Extract the (X, Y) coordinate from the center of the cell holding the provided text.  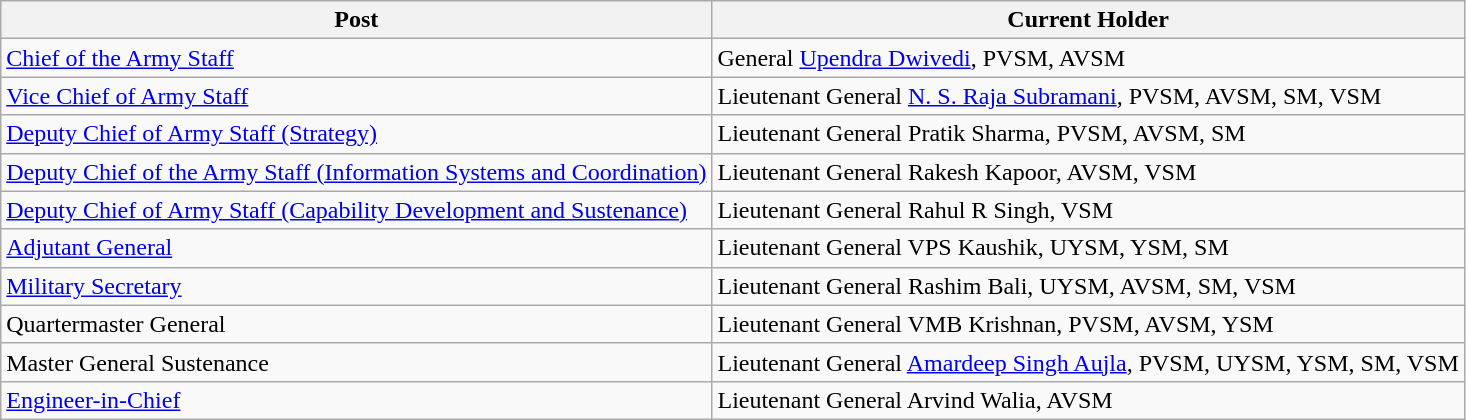
Quartermaster General (356, 324)
Lieutenant General Arvind Walia, AVSM (1088, 400)
Lieutenant General N. S. Raja Subramani, PVSM, AVSM, SM, VSM (1088, 96)
Lieutenant General Rashim Bali, UYSM, AVSM, SM, VSM (1088, 286)
Lieutenant General Rahul R Singh, VSM (1088, 210)
Master General Sustenance (356, 362)
Current Holder (1088, 20)
Engineer-in-Chief (356, 400)
Lieutenant General VMB Krishnan, PVSM, AVSM, YSM (1088, 324)
Deputy Chief of Army Staff (Capability Development and Sustenance) (356, 210)
Lieutenant General Pratik Sharma, PVSM, AVSM, SM (1088, 134)
Lieutenant General VPS Kaushik, UYSM, YSM, SM (1088, 248)
Lieutenant General Amardeep Singh Aujla, PVSM, UYSM, YSM, SM, VSM (1088, 362)
Deputy Chief of Army Staff (Strategy) (356, 134)
Military Secretary (356, 286)
Adjutant General (356, 248)
Deputy Chief of the Army Staff (Information Systems and Coordination) (356, 172)
General Upendra Dwivedi, PVSM, AVSM (1088, 58)
Chief of the Army Staff (356, 58)
Lieutenant General Rakesh Kapoor, AVSM, VSM (1088, 172)
Post (356, 20)
Vice Chief of Army Staff (356, 96)
